Extract the [X, Y] coordinate from the center of the cell holding the provided text.  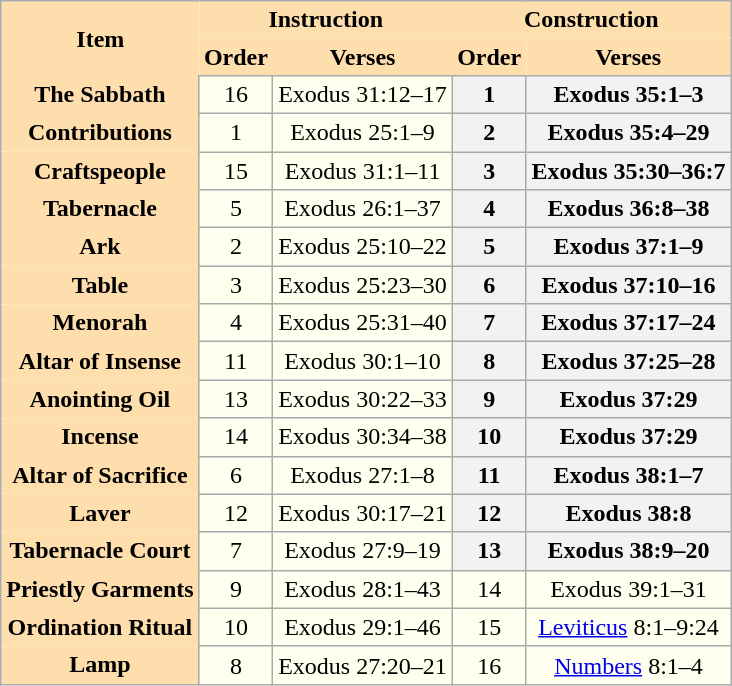
Exodus 28:1–43 [363, 589]
Instruction [326, 20]
Exodus 39:1–31 [628, 589]
Construction [592, 20]
Exodus 31:12–17 [363, 94]
Ark [100, 247]
Exodus 36:8–38 [628, 209]
Exodus 37:25–28 [628, 361]
Exodus 30:34–38 [363, 437]
Ordination Ritual [100, 627]
Lamp [100, 665]
Priestly Garments [100, 589]
Exodus 35:1–3 [628, 94]
Exodus 25:10–22 [363, 247]
Exodus 38:1–7 [628, 475]
Contributions [100, 132]
Tabernacle Court [100, 551]
Exodus 37:10–16 [628, 285]
Exodus 25:31–40 [363, 323]
Tabernacle [100, 209]
Incense [100, 437]
Anointing Oil [100, 399]
Exodus 30:22–33 [363, 399]
Menorah [100, 323]
Leviticus 8:1–9:24 [628, 627]
The Sabbath [100, 94]
Exodus 25:1–9 [363, 132]
Exodus 26:1–37 [363, 209]
Table [100, 285]
Exodus 37:1–9 [628, 247]
Exodus 37:17–24 [628, 323]
Exodus 38:9–20 [628, 551]
Laver [100, 513]
Exodus 31:1–11 [363, 171]
Exodus 38:8 [628, 513]
Exodus 29:1–46 [363, 627]
Numbers 8:1–4 [628, 665]
Exodus 35:4–29 [628, 132]
Craftspeople [100, 171]
Altar of Insense [100, 361]
Altar of Sacrifice [100, 475]
Exodus 27:1–8 [363, 475]
Exodus 27:9–19 [363, 551]
Exodus 35:30–36:7 [628, 171]
Item [100, 38]
Exodus 25:23–30 [363, 285]
Exodus 27:20–21 [363, 665]
Exodus 30:1–10 [363, 361]
Exodus 30:17–21 [363, 513]
